Locate the cell with the specified text and output its [x, y] center coordinate. 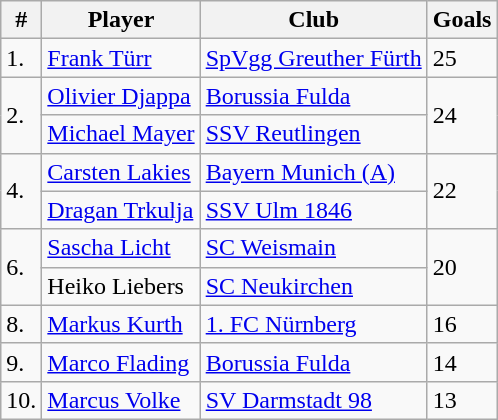
Frank Türr [121, 58]
Club [314, 20]
20 [462, 267]
Marcus Volke [121, 400]
Carsten Lakies [121, 172]
Heiko Liebers [121, 286]
Michael Mayer [121, 134]
22 [462, 191]
16 [462, 324]
Markus Kurth [121, 324]
SC Neukirchen [314, 286]
Goals [462, 20]
Bayern Munich (A) [314, 172]
SSV Reutlingen [314, 134]
9. [22, 362]
Sascha Licht [121, 248]
SpVgg Greuther Fürth [314, 58]
Olivier Djappa [121, 96]
4. [22, 191]
25 [462, 58]
Dragan Trkulja [121, 210]
Marco Flading [121, 362]
SSV Ulm 1846 [314, 210]
1. [22, 58]
Player [121, 20]
24 [462, 115]
8. [22, 324]
14 [462, 362]
SC Weismain [314, 248]
13 [462, 400]
# [22, 20]
1. FC Nürnberg [314, 324]
6. [22, 267]
2. [22, 115]
SV Darmstadt 98 [314, 400]
10. [22, 400]
